Provide the (x, y) coordinate of the cell's center where the given text is located.  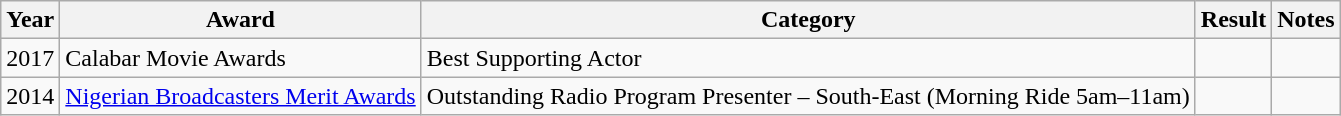
Notes (1306, 20)
Outstanding Radio Program Presenter – South-East (Morning Ride 5am–11am) (808, 96)
2014 (30, 96)
Best Supporting Actor (808, 58)
Calabar Movie Awards (240, 58)
Result (1233, 20)
Year (30, 20)
Nigerian Broadcasters Merit Awards (240, 96)
Award (240, 20)
Category (808, 20)
2017 (30, 58)
